Identify which cell holds the provided text, then report its [x, y] central coordinate. 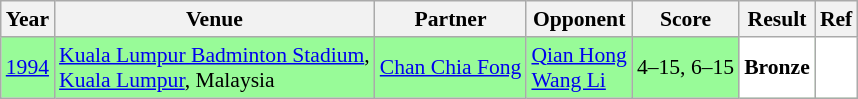
Ref [836, 19]
Opponent [578, 19]
Year [28, 19]
4–15, 6–15 [686, 68]
1994 [28, 68]
Result [777, 19]
Venue [214, 19]
Bronze [777, 68]
Kuala Lumpur Badminton Stadium,Kuala Lumpur, Malaysia [214, 68]
Score [686, 19]
Chan Chia Fong [451, 68]
Partner [451, 19]
Qian Hong Wang Li [578, 68]
